Detect which cell encompasses the target text, then output its (x, y) center coordinate. 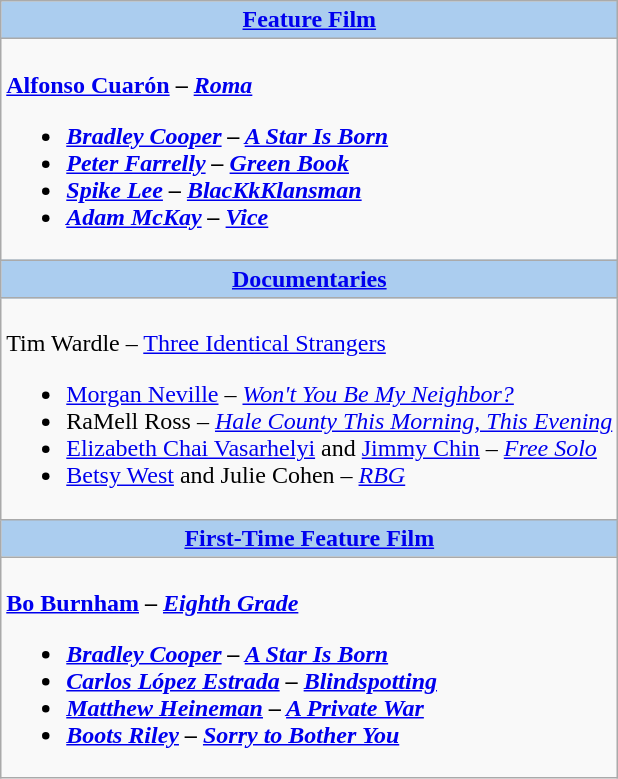
Alfonso Cuarón – RomaBradley Cooper – A Star Is BornPeter Farrelly – Green BookSpike Lee – BlacKkKlansmanAdam McKay – Vice (310, 150)
Documentaries (310, 279)
First-Time Feature Film (310, 538)
Feature Film (310, 20)
